Pinpoint the cell where the given text exists, returning its (X, Y) midpoint coordinate. 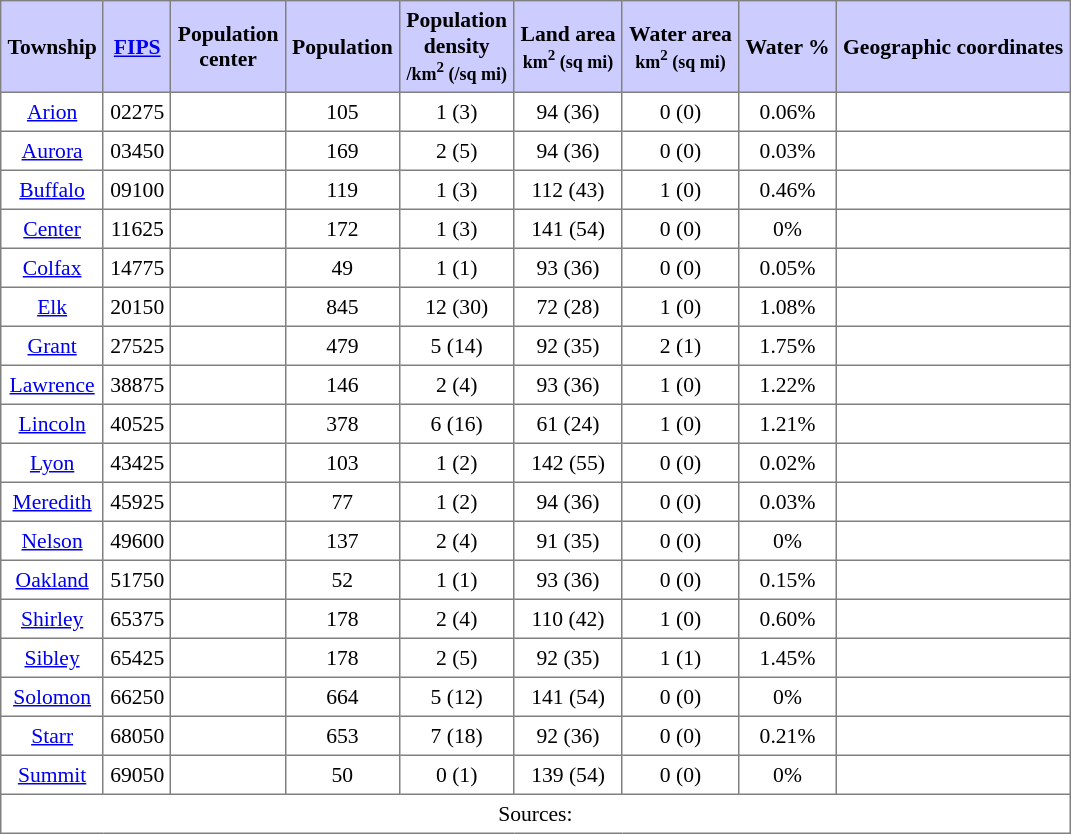
1.22% (788, 384)
110 (42) (568, 618)
Center (52, 228)
0.21% (788, 736)
43425 (136, 462)
Shirley (52, 618)
65425 (136, 658)
Buffalo (52, 190)
105 (342, 112)
137 (342, 540)
172 (342, 228)
378 (342, 424)
Aurora (52, 150)
51750 (136, 580)
146 (342, 384)
38875 (136, 384)
Lyon (52, 462)
Nelson (52, 540)
Water % (788, 47)
1.75% (788, 346)
0.06% (788, 112)
Sibley (52, 658)
12 (30) (457, 306)
0.05% (788, 268)
5 (14) (457, 346)
Geographic coordinates (953, 47)
Population (342, 47)
Starr (52, 736)
142 (55) (568, 462)
Land areakm2 (sq mi) (568, 47)
1.21% (788, 424)
02275 (136, 112)
20150 (136, 306)
52 (342, 580)
49600 (136, 540)
45925 (136, 502)
7 (18) (457, 736)
0.60% (788, 618)
0.15% (788, 580)
119 (342, 190)
653 (342, 736)
664 (342, 696)
72 (28) (568, 306)
0.02% (788, 462)
FIPS (136, 47)
103 (342, 462)
92 (36) (568, 736)
Grant (52, 346)
03450 (136, 150)
Oakland (52, 580)
Elk (52, 306)
77 (342, 502)
91 (35) (568, 540)
Arion (52, 112)
Meredith (52, 502)
49 (342, 268)
09100 (136, 190)
Colfax (52, 268)
69050 (136, 774)
50 (342, 774)
Summit (52, 774)
Water areakm2 (sq mi) (680, 47)
Solomon (52, 696)
139 (54) (568, 774)
Sources: (536, 814)
Populationdensity/km2 (/sq mi) (457, 47)
0.46% (788, 190)
Lincoln (52, 424)
11625 (136, 228)
14775 (136, 268)
1.45% (788, 658)
Lawrence (52, 384)
0 (1) (457, 774)
65375 (136, 618)
2 (1) (680, 346)
Township (52, 47)
479 (342, 346)
1.08% (788, 306)
68050 (136, 736)
61 (24) (568, 424)
40525 (136, 424)
66250 (136, 696)
27525 (136, 346)
112 (43) (568, 190)
6 (16) (457, 424)
845 (342, 306)
Populationcenter (228, 47)
5 (12) (457, 696)
169 (342, 150)
